Find where the given text appears and provide that cell's center as [X, Y] coordinate. 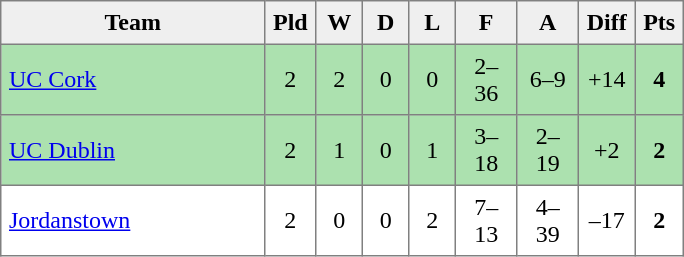
4–39 [548, 220]
UC Dublin [133, 150]
W [339, 23]
A [548, 23]
D [385, 23]
F [486, 23]
Pts [659, 23]
Diff [606, 23]
UC Cork [133, 79]
3–18 [486, 150]
+2 [606, 150]
2–19 [548, 150]
–17 [606, 220]
Jordanstown [133, 220]
4 [659, 79]
Pld [290, 23]
7–13 [486, 220]
Team [133, 23]
2–36 [486, 79]
6–9 [548, 79]
+14 [606, 79]
L [432, 23]
